Provide the [X, Y] coordinate of the cell's center where the given text is located.  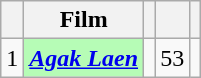
1 [12, 58]
Film [84, 20]
Agak Laen [84, 58]
53 [172, 58]
